Scan for the cell matching the given text and deliver its (X, Y) coordinate at center. 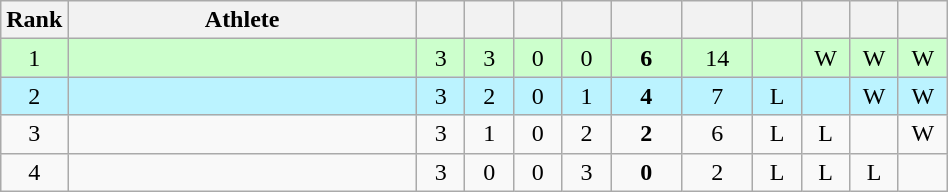
7 (718, 96)
14 (718, 58)
Rank (34, 20)
Athlete (242, 20)
